Output the (X, Y) coordinate of the center of the cell containing the given text.  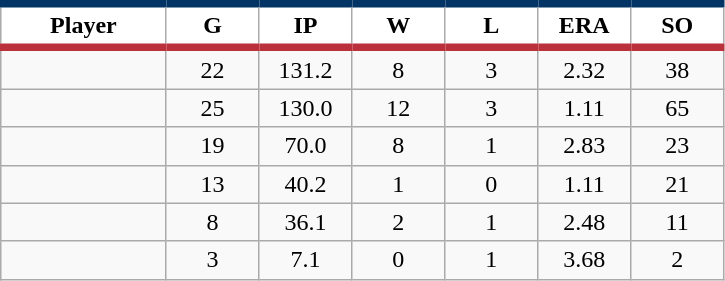
11 (678, 222)
7.1 (306, 260)
21 (678, 184)
23 (678, 146)
3.68 (584, 260)
12 (398, 108)
25 (212, 108)
G (212, 26)
13 (212, 184)
22 (212, 68)
2.32 (584, 68)
L (492, 26)
70.0 (306, 146)
SO (678, 26)
38 (678, 68)
2.48 (584, 222)
IP (306, 26)
ERA (584, 26)
2.83 (584, 146)
W (398, 26)
19 (212, 146)
130.0 (306, 108)
40.2 (306, 184)
Player (84, 26)
65 (678, 108)
131.2 (306, 68)
36.1 (306, 222)
